Output the [X, Y] coordinate of the center of the cell containing the given text.  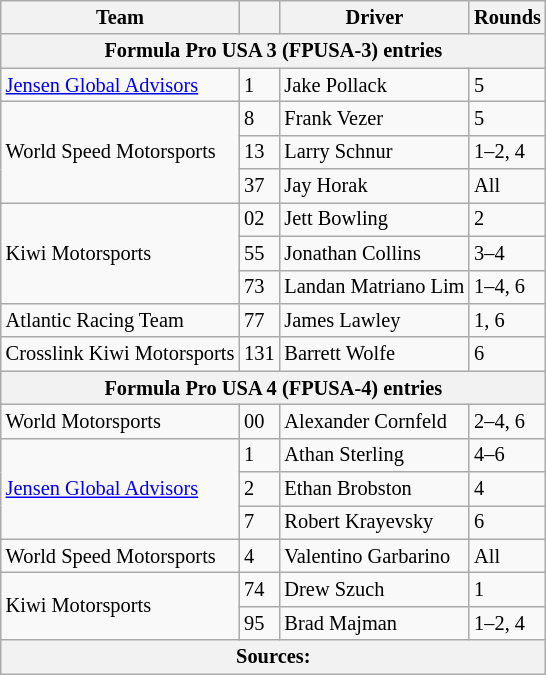
Formula Pro USA 4 (FPUSA-4) entries [274, 388]
13 [259, 152]
Alexander Cornfeld [375, 421]
Atlantic Racing Team [120, 320]
1, 6 [508, 320]
Driver [375, 17]
Crosslink Kiwi Motorsports [120, 354]
4–6 [508, 455]
Ethan Brobston [375, 489]
Rounds [508, 17]
00 [259, 421]
95 [259, 623]
Athan Sterling [375, 455]
Larry Schnur [375, 152]
74 [259, 589]
Valentino Garbarino [375, 556]
131 [259, 354]
James Lawley [375, 320]
Landan Matriano Lim [375, 287]
2–4, 6 [508, 421]
1–4, 6 [508, 287]
Jay Horak [375, 186]
Drew Szuch [375, 589]
Sources: [274, 657]
77 [259, 320]
World Motorsports [120, 421]
Jett Bowling [375, 219]
37 [259, 186]
Frank Vezer [375, 118]
Robert Krayevsky [375, 522]
7 [259, 522]
Team [120, 17]
Brad Majman [375, 623]
Jake Pollack [375, 85]
55 [259, 253]
02 [259, 219]
Formula Pro USA 3 (FPUSA-3) entries [274, 51]
Barrett Wolfe [375, 354]
8 [259, 118]
Jonathan Collins [375, 253]
3–4 [508, 253]
73 [259, 287]
